Search for the cell housing the specified text and yield its [x, y] center coordinate. 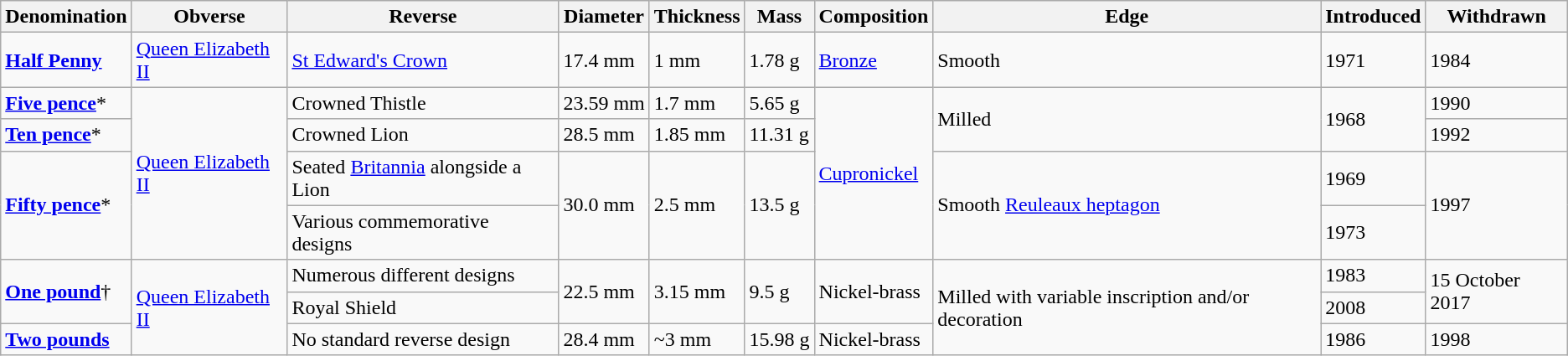
Milled with variable inscription and/or decoration [1127, 307]
Bronze [874, 60]
28.4 mm [604, 339]
1992 [1496, 135]
Smooth Reuleaux heptagon [1127, 205]
1997 [1496, 205]
Numerous different designs [423, 276]
Crowned Thistle [423, 103]
15 October 2017 [1496, 292]
One pound† [66, 292]
St Edward's Crown [423, 60]
Smooth [1127, 60]
~3 mm [697, 339]
Five pence* [66, 103]
1968 [1374, 119]
1990 [1496, 103]
2008 [1374, 307]
Reverse [423, 17]
9.5 g [779, 292]
Thickness [697, 17]
1.78 g [779, 60]
1984 [1496, 60]
3.15 mm [697, 292]
Edge [1127, 17]
1.7 mm [697, 103]
1973 [1374, 233]
Obverse [209, 17]
23.59 mm [604, 103]
1983 [1374, 276]
1 mm [697, 60]
Seated Britannia alongside a Lion [423, 178]
Two pounds [66, 339]
17.4 mm [604, 60]
2.5 mm [697, 205]
1.85 mm [697, 135]
13.5 g [779, 205]
Ten pence* [66, 135]
Denomination [66, 17]
Royal Shield [423, 307]
Composition [874, 17]
Cupronickel [874, 173]
22.5 mm [604, 292]
1998 [1496, 339]
1969 [1374, 178]
No standard reverse design [423, 339]
Fifty pence* [66, 205]
Crowned Lion [423, 135]
Introduced [1374, 17]
5.65 g [779, 103]
28.5 mm [604, 135]
Half Penny [66, 60]
Withdrawn [1496, 17]
Diameter [604, 17]
15.98 g [779, 339]
1986 [1374, 339]
Milled [1127, 119]
Mass [779, 17]
1971 [1374, 60]
30.0 mm [604, 205]
11.31 g [779, 135]
Various commemorative designs [423, 233]
